Provide the (x, y) coordinate of the cell's center where the given text is located.  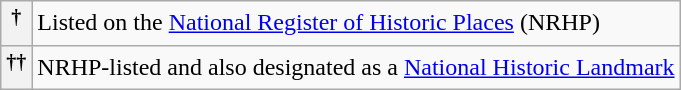
†† (16, 68)
Listed on the National Register of Historic Places (NRHP) (356, 24)
NRHP-listed and also designated as a National Historic Landmark (356, 68)
† (16, 24)
